Scan for the cell matching the given text and deliver its (x, y) coordinate at center. 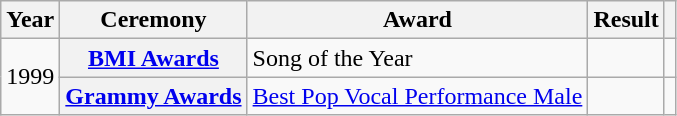
Result (626, 20)
Best Pop Vocal Performance Male (418, 96)
Ceremony (154, 20)
Award (418, 20)
Grammy Awards (154, 96)
Year (30, 20)
BMI Awards (154, 58)
1999 (30, 77)
Song of the Year (418, 58)
